Search for the cell housing the specified text and yield its (X, Y) center coordinate. 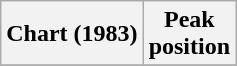
Chart (1983) (72, 34)
Peakposition (189, 34)
